Pinpoint the cell where the given text exists, returning its (X, Y) midpoint coordinate. 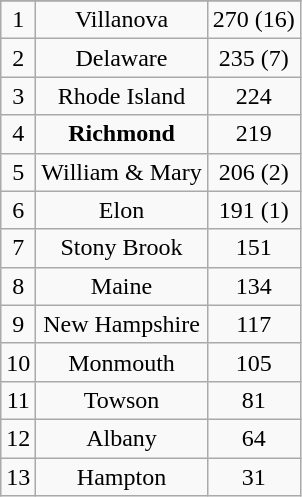
1 (18, 20)
4 (18, 134)
2 (18, 58)
5 (18, 172)
219 (254, 134)
Maine (122, 286)
9 (18, 324)
Monmouth (122, 362)
Towson (122, 400)
Albany (122, 438)
12 (18, 438)
117 (254, 324)
105 (254, 362)
New Hampshire (122, 324)
William & Mary (122, 172)
13 (18, 477)
3 (18, 96)
206 (2) (254, 172)
191 (1) (254, 210)
7 (18, 248)
6 (18, 210)
Hampton (122, 477)
Elon (122, 210)
151 (254, 248)
134 (254, 286)
10 (18, 362)
270 (16) (254, 20)
11 (18, 400)
224 (254, 96)
Delaware (122, 58)
8 (18, 286)
81 (254, 400)
Rhode Island (122, 96)
Richmond (122, 134)
31 (254, 477)
64 (254, 438)
Villanova (122, 20)
Stony Brook (122, 248)
235 (7) (254, 58)
